Scan for the cell matching the given text and deliver its [X, Y] coordinate at center. 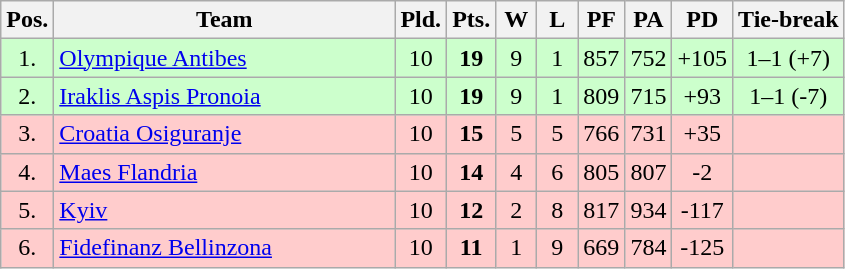
Olympique Antibes [224, 58]
15 [472, 134]
-125 [702, 248]
2. [28, 96]
Maes Flandria [224, 172]
8 [558, 210]
14 [472, 172]
+105 [702, 58]
3. [28, 134]
6 [558, 172]
6. [28, 248]
857 [602, 58]
Iraklis Aspis Pronoia [224, 96]
4 [516, 172]
Pos. [28, 20]
PA [648, 20]
1–1 (-7) [789, 96]
766 [602, 134]
12 [472, 210]
-117 [702, 210]
784 [648, 248]
805 [602, 172]
Pld. [421, 20]
715 [648, 96]
Fidefinanz Bellinzona [224, 248]
1. [28, 58]
PF [602, 20]
W [516, 20]
731 [648, 134]
Team [224, 20]
+35 [702, 134]
Pts. [472, 20]
PD [702, 20]
4. [28, 172]
1–1 (+7) [789, 58]
Croatia Osiguranje [224, 134]
-2 [702, 172]
817 [602, 210]
807 [648, 172]
809 [602, 96]
L [558, 20]
+93 [702, 96]
752 [648, 58]
2 [516, 210]
Tie-break [789, 20]
669 [602, 248]
Kyiv [224, 210]
934 [648, 210]
5. [28, 210]
11 [472, 248]
